Find where the given text appears and provide that cell's center as [X, Y] coordinate. 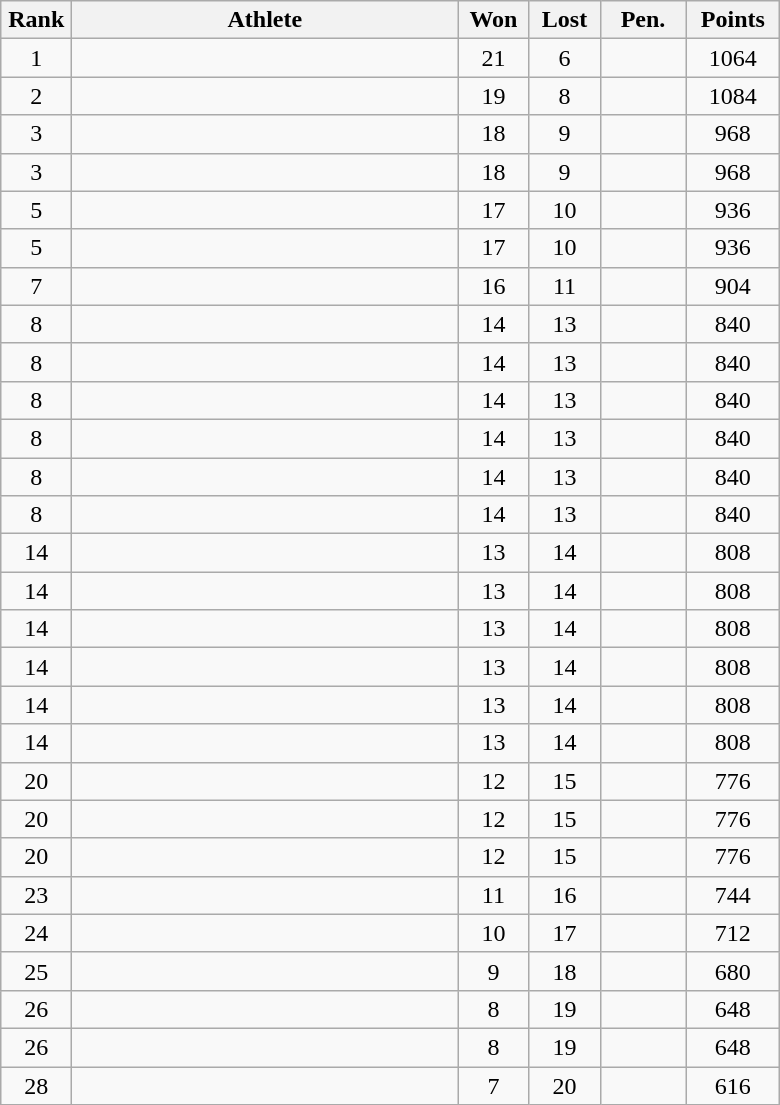
Pen. [643, 20]
1 [36, 58]
Points [733, 20]
28 [36, 1085]
1064 [733, 58]
Won [494, 20]
904 [733, 286]
Lost [564, 20]
Rank [36, 20]
2 [36, 96]
1084 [733, 96]
680 [733, 971]
Athlete [265, 20]
744 [733, 895]
23 [36, 895]
24 [36, 933]
6 [564, 58]
616 [733, 1085]
21 [494, 58]
712 [733, 933]
25 [36, 971]
